Return (x, y) of the center of cell containing provided text 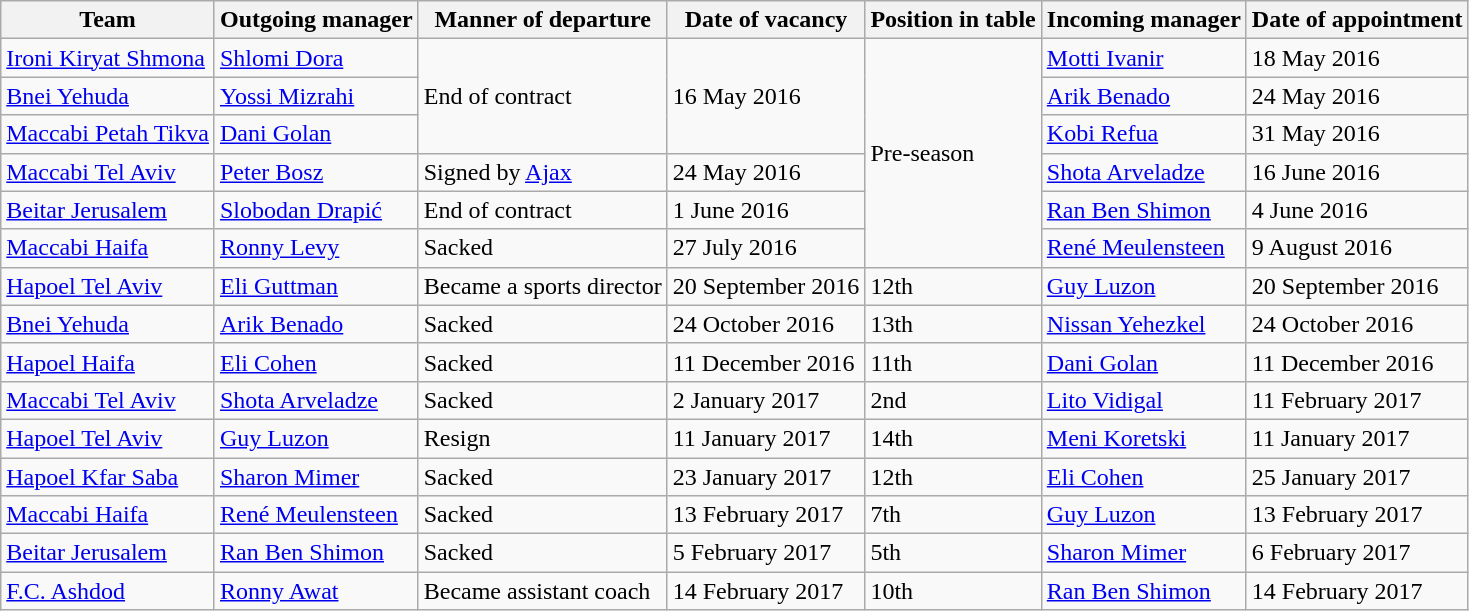
Date of vacancy (766, 20)
Eli Guttman (316, 286)
Ironi Kiryat Shmona (108, 58)
Lito Vidigal (1144, 400)
7th (953, 515)
23 January 2017 (766, 477)
Slobodan Drapić (316, 210)
Signed by Ajax (542, 172)
16 June 2016 (1357, 172)
6 February 2017 (1357, 553)
Nissan Yehezkel (1144, 324)
18 May 2016 (1357, 58)
9 August 2016 (1357, 248)
2nd (953, 400)
Outgoing manager (316, 20)
Yossi Mizrahi (316, 96)
5 February 2017 (766, 553)
Manner of departure (542, 20)
Resign (542, 438)
11 February 2017 (1357, 400)
1 June 2016 (766, 210)
13th (953, 324)
Hapoel Kfar Saba (108, 477)
Kobi Refua (1144, 134)
Peter Bosz (316, 172)
11th (953, 362)
Meni Koretski (1144, 438)
31 May 2016 (1357, 134)
Became a sports director (542, 286)
Ronny Awat (316, 591)
16 May 2016 (766, 96)
Incoming manager (1144, 20)
5th (953, 553)
F.C. Ashdod (108, 591)
Team (108, 20)
Pre-season (953, 153)
Position in table (953, 20)
Hapoel Haifa (108, 362)
4 June 2016 (1357, 210)
Became assistant coach (542, 591)
Date of appointment (1357, 20)
Shlomi Dora (316, 58)
14th (953, 438)
2 January 2017 (766, 400)
Ronny Levy (316, 248)
10th (953, 591)
25 January 2017 (1357, 477)
27 July 2016 (766, 248)
Maccabi Petah Tikva (108, 134)
Motti Ivanir (1144, 58)
